Output the (x, y) coordinate of the center of the cell containing the given text.  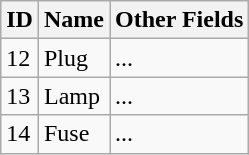
Lamp (74, 96)
Fuse (74, 134)
Name (74, 20)
Other Fields (180, 20)
ID (20, 20)
12 (20, 58)
Plug (74, 58)
14 (20, 134)
13 (20, 96)
